Extract the [x, y] coordinate from the center of the cell holding the provided text.  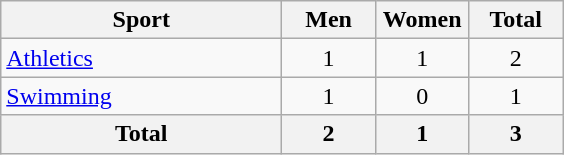
Women [422, 20]
3 [516, 134]
Men [329, 20]
Swimming [142, 96]
0 [422, 96]
Athletics [142, 58]
Sport [142, 20]
